Determine the (X, Y) coordinate at the center of the cell enclosing the given text.  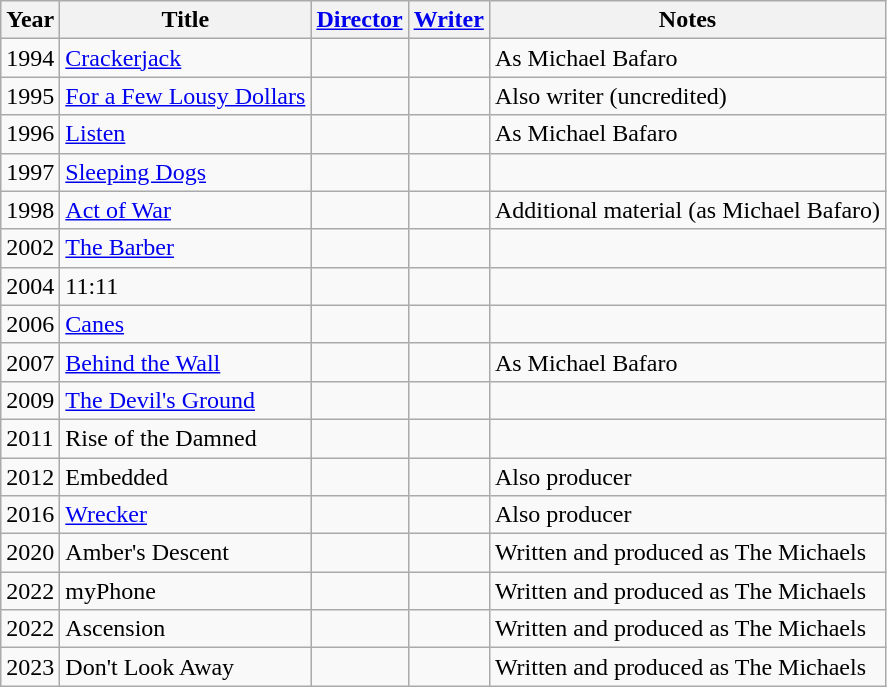
2020 (30, 553)
Writer (448, 20)
Notes (687, 20)
The Barber (186, 248)
2009 (30, 400)
1998 (30, 210)
Crackerjack (186, 58)
Amber's Descent (186, 553)
Additional material (as Michael Bafaro) (687, 210)
11:11 (186, 286)
Ascension (186, 629)
Listen (186, 134)
2012 (30, 477)
2006 (30, 324)
2016 (30, 515)
1994 (30, 58)
Wrecker (186, 515)
Year (30, 20)
The Devil's Ground (186, 400)
2002 (30, 248)
Don't Look Away (186, 667)
1995 (30, 96)
Canes (186, 324)
Embedded (186, 477)
Rise of the Damned (186, 438)
2007 (30, 362)
Director (360, 20)
Also writer (uncredited) (687, 96)
1997 (30, 172)
Sleeping Dogs (186, 172)
2004 (30, 286)
2011 (30, 438)
For a Few Lousy Dollars (186, 96)
Act of War (186, 210)
2023 (30, 667)
1996 (30, 134)
Behind the Wall (186, 362)
Title (186, 20)
myPhone (186, 591)
